Locate the cell with the specified text and output its (x, y) center coordinate. 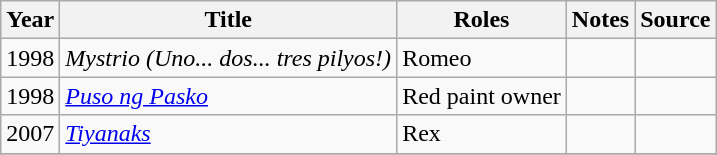
Notes (600, 20)
Rex (482, 134)
Red paint owner (482, 96)
Puso ng Pasko (228, 96)
Tiyanaks (228, 134)
Mystrio (Uno... dos... tres pilyos!) (228, 58)
2007 (30, 134)
Year (30, 20)
Roles (482, 20)
Source (676, 20)
Romeo (482, 58)
Title (228, 20)
